Return the [x, y] coordinate for the center point of the cell that contains the specified text.  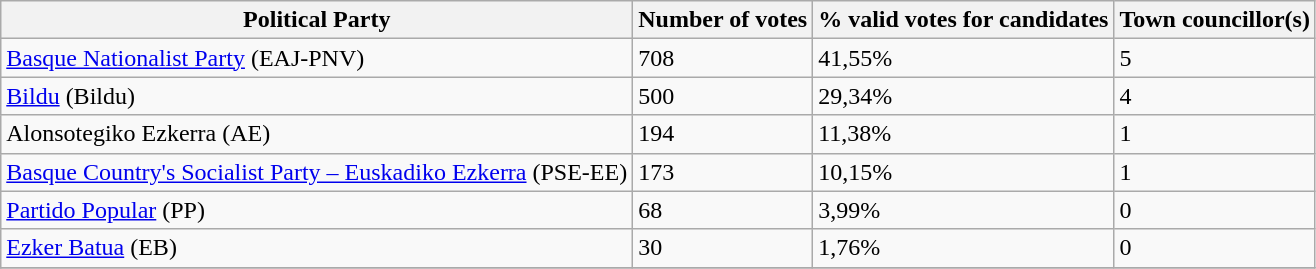
Ezker Batua (EB) [317, 248]
500 [723, 96]
5 [1215, 58]
% valid votes for candidates [964, 20]
Bildu (Bildu) [317, 96]
Basque Nationalist Party (EAJ-PNV) [317, 58]
10,15% [964, 172]
68 [723, 210]
194 [723, 134]
Partido Popular (PP) [317, 210]
41,55% [964, 58]
Number of votes [723, 20]
3,99% [964, 210]
Political Party [317, 20]
4 [1215, 96]
173 [723, 172]
Basque Country's Socialist Party – Euskadiko Ezkerra (PSE-EE) [317, 172]
708 [723, 58]
29,34% [964, 96]
Town councillor(s) [1215, 20]
11,38% [964, 134]
30 [723, 248]
1,76% [964, 248]
Alonsotegiko Ezkerra (AE) [317, 134]
